Capture the cell that displays the provided text and extract its [x, y] central coordinate. 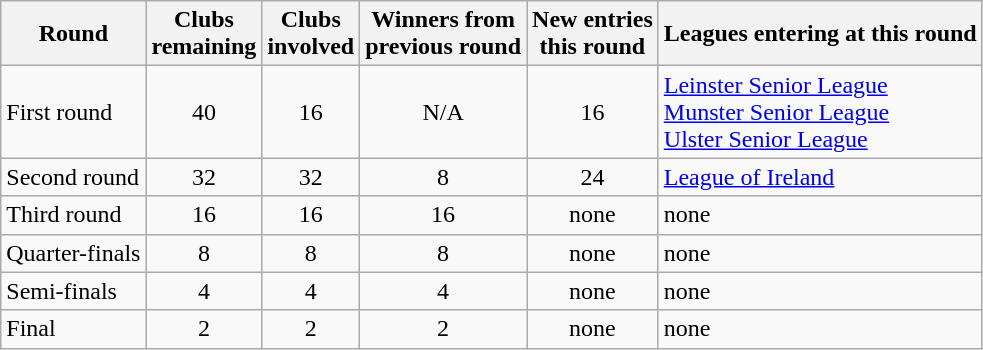
New entriesthis round [593, 34]
Clubsremaining [204, 34]
League of Ireland [820, 177]
Round [74, 34]
Second round [74, 177]
Leinster Senior LeagueMunster Senior LeagueUlster Senior League [820, 112]
40 [204, 112]
First round [74, 112]
Clubsinvolved [311, 34]
Final [74, 329]
N/A [444, 112]
Leagues entering at this round [820, 34]
Semi-finals [74, 291]
Winners fromprevious round [444, 34]
Third round [74, 215]
Quarter-finals [74, 253]
24 [593, 177]
